Return the (X, Y) coordinate for the center point of the cell that contains the specified text.  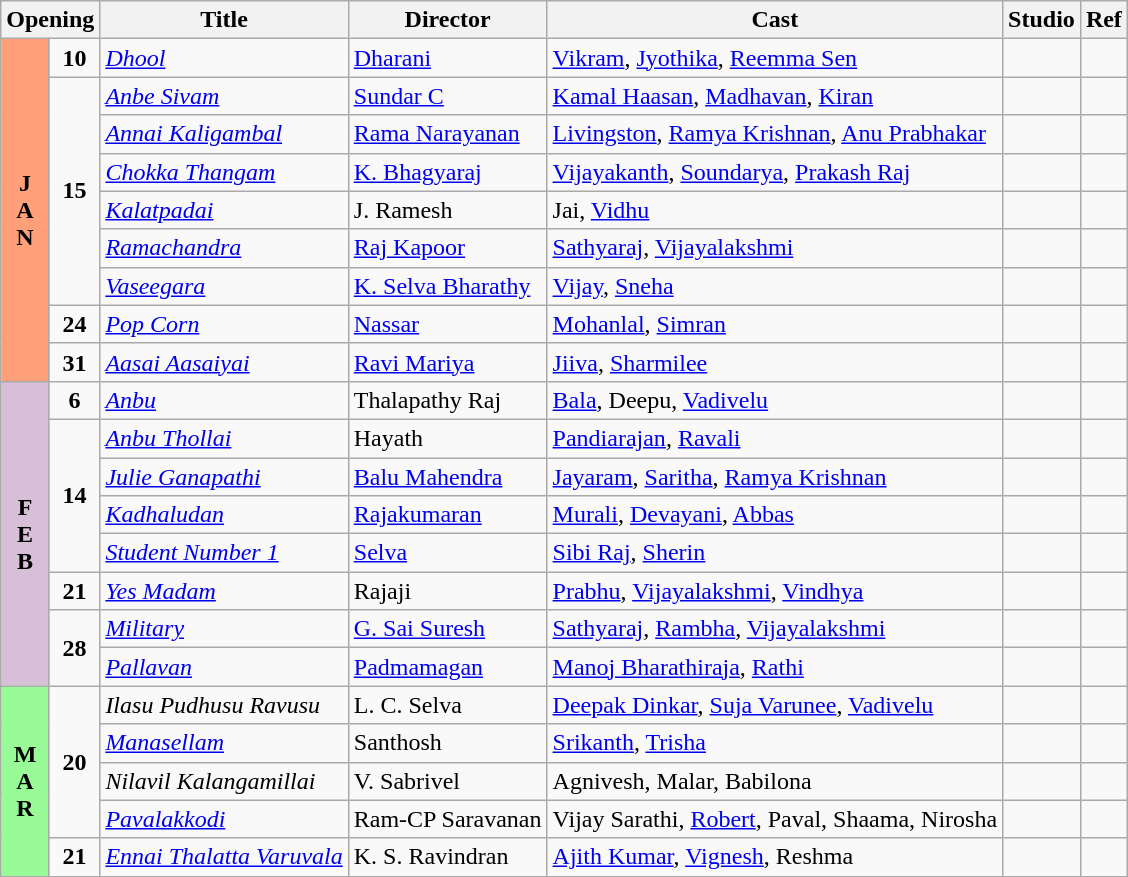
Title (224, 20)
L. C. Selva (448, 705)
Pandiarajan, Ravali (775, 438)
10 (74, 58)
Srikanth, Trisha (775, 743)
Padmamagan (448, 667)
Cast (775, 20)
Rama Narayanan (448, 134)
Jayaram, Saritha, Ramya Krishnan (775, 477)
Vikram, Jyothika, Reemma Sen (775, 58)
Manasellam (224, 743)
Vijay, Sneha (775, 286)
MAR (26, 781)
Agnivesh, Malar, Babilona (775, 781)
FEB (26, 533)
Murali, Devayani, Abbas (775, 515)
K. S. Ravindran (448, 857)
Pallavan (224, 667)
Prabhu, Vijayalakshmi, Vindhya (775, 591)
14 (74, 495)
Raj Kapoor (448, 248)
Chokka Thangam (224, 172)
Santhosh (448, 743)
Vijayakanth, Soundarya, Prakash Raj (775, 172)
28 (74, 648)
Sathyaraj, Rambha, Vijayalakshmi (775, 629)
Rajaji (448, 591)
Anbu (224, 400)
Yes Madam (224, 591)
Ravi Mariya (448, 362)
Vaseegara (224, 286)
K. Selva Bharathy (448, 286)
JAN (26, 210)
V. Sabrivel (448, 781)
Jai, Vidhu (775, 210)
Vijay Sarathi, Robert, Paval, Shaama, Nirosha (775, 819)
Student Number 1 (224, 553)
Nassar (448, 324)
Ennai Thalatta Varuvala (224, 857)
Annai Kaligambal (224, 134)
15 (74, 191)
Studio (1042, 20)
Sibi Raj, Sherin (775, 553)
Ref (1104, 20)
6 (74, 400)
Pop Corn (224, 324)
Jiiva, Sharmilee (775, 362)
Ram-CP Saravanan (448, 819)
Dharani (448, 58)
Ramachandra (224, 248)
20 (74, 762)
31 (74, 362)
K. Bhagyaraj (448, 172)
Selva (448, 553)
Kalatpadai (224, 210)
Nilavil Kalangamillai (224, 781)
Opening (50, 20)
J. Ramesh (448, 210)
Livingston, Ramya Krishnan, Anu Prabhakar (775, 134)
Dhool (224, 58)
Sundar C (448, 96)
Anbe Sivam (224, 96)
Aasai Aasaiyai (224, 362)
Julie Ganapathi (224, 477)
Balu Mahendra (448, 477)
Kadhaludan (224, 515)
Manoj Bharathiraja, Rathi (775, 667)
Deepak Dinkar, Suja Varunee, Vadivelu (775, 705)
Anbu Thollai (224, 438)
Mohanlal, Simran (775, 324)
Ilasu Pudhusu Ravusu (224, 705)
Thalapathy Raj (448, 400)
G. Sai Suresh (448, 629)
Military (224, 629)
Sathyaraj, Vijayalakshmi (775, 248)
Kamal Haasan, Madhavan, Kiran (775, 96)
Ajith Kumar, Vignesh, Reshma (775, 857)
Director (448, 20)
24 (74, 324)
Pavalakkodi (224, 819)
Rajakumaran (448, 515)
Hayath (448, 438)
Bala, Deepu, Vadivelu (775, 400)
